Scan for the cell matching the given text and deliver its [x, y] coordinate at center. 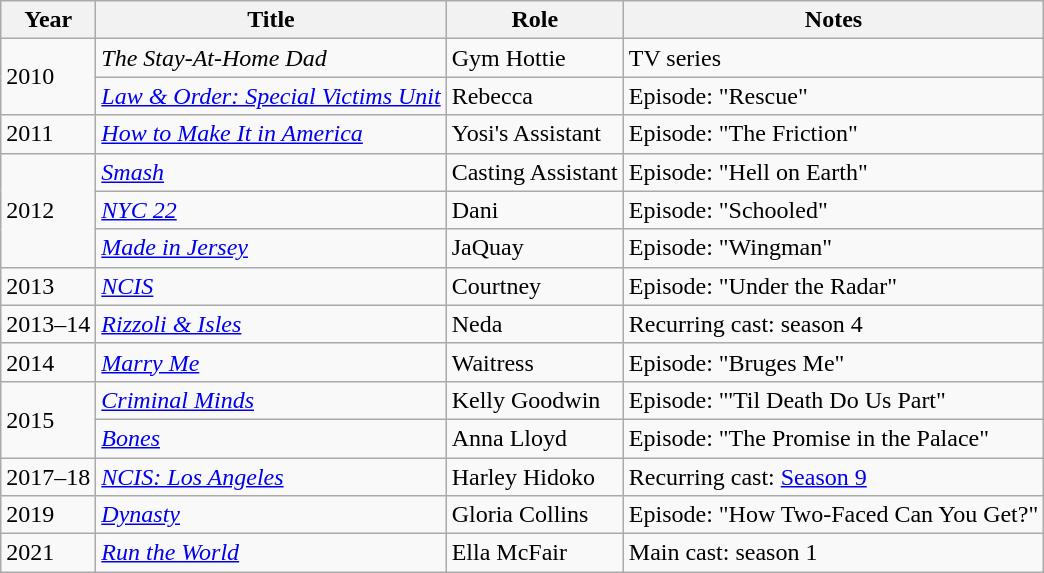
Recurring cast: Season 9 [833, 477]
2017–18 [48, 477]
2012 [48, 210]
Run the World [271, 553]
Episode: "Rescue" [833, 96]
Main cast: season 1 [833, 553]
Episode: "'Til Death Do Us Part" [833, 400]
TV series [833, 58]
Episode: "Hell on Earth" [833, 172]
Kelly Goodwin [534, 400]
Smash [271, 172]
Law & Order: Special Victims Unit [271, 96]
Dani [534, 210]
Anna Lloyd [534, 438]
Casting Assistant [534, 172]
Criminal Minds [271, 400]
Year [48, 20]
Harley Hidoko [534, 477]
Marry Me [271, 362]
How to Make It in America [271, 134]
Made in Jersey [271, 248]
Ella McFair [534, 553]
Episode: "The Promise in the Palace" [833, 438]
Episode: "Under the Radar" [833, 286]
Gym Hottie [534, 58]
Episode: "Wingman" [833, 248]
Episode: "The Friction" [833, 134]
Recurring cast: season 4 [833, 324]
Title [271, 20]
2015 [48, 419]
Yosi's Assistant [534, 134]
2010 [48, 77]
2021 [48, 553]
Courtney [534, 286]
NCIS [271, 286]
Role [534, 20]
2013 [48, 286]
Bones [271, 438]
The Stay-At-Home Dad [271, 58]
Rebecca [534, 96]
Gloria Collins [534, 515]
Episode: "Bruges Me" [833, 362]
Rizzoli & Isles [271, 324]
Episode: "Schooled" [833, 210]
Episode: "How Two-Faced Can You Get?" [833, 515]
NYC 22 [271, 210]
NCIS: Los Angeles [271, 477]
JaQuay [534, 248]
Notes [833, 20]
Dynasty [271, 515]
Neda [534, 324]
2014 [48, 362]
2019 [48, 515]
Waitress [534, 362]
2013–14 [48, 324]
2011 [48, 134]
